Provide the [X, Y] coordinate of the cell's center where the given text is located.  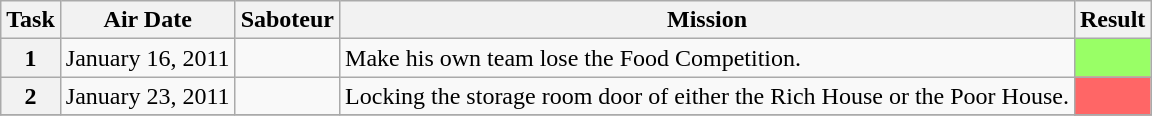
Task [31, 20]
Saboteur [287, 20]
Result [1112, 20]
Mission [708, 20]
Locking the storage room door of either the Rich House or the Poor House. [708, 96]
January 23, 2011 [148, 96]
1 [31, 58]
Air Date [148, 20]
Make his own team lose the Food Competition. [708, 58]
2 [31, 96]
January 16, 2011 [148, 58]
